Provide the [X, Y] coordinate of the cell's center where the given text is located.  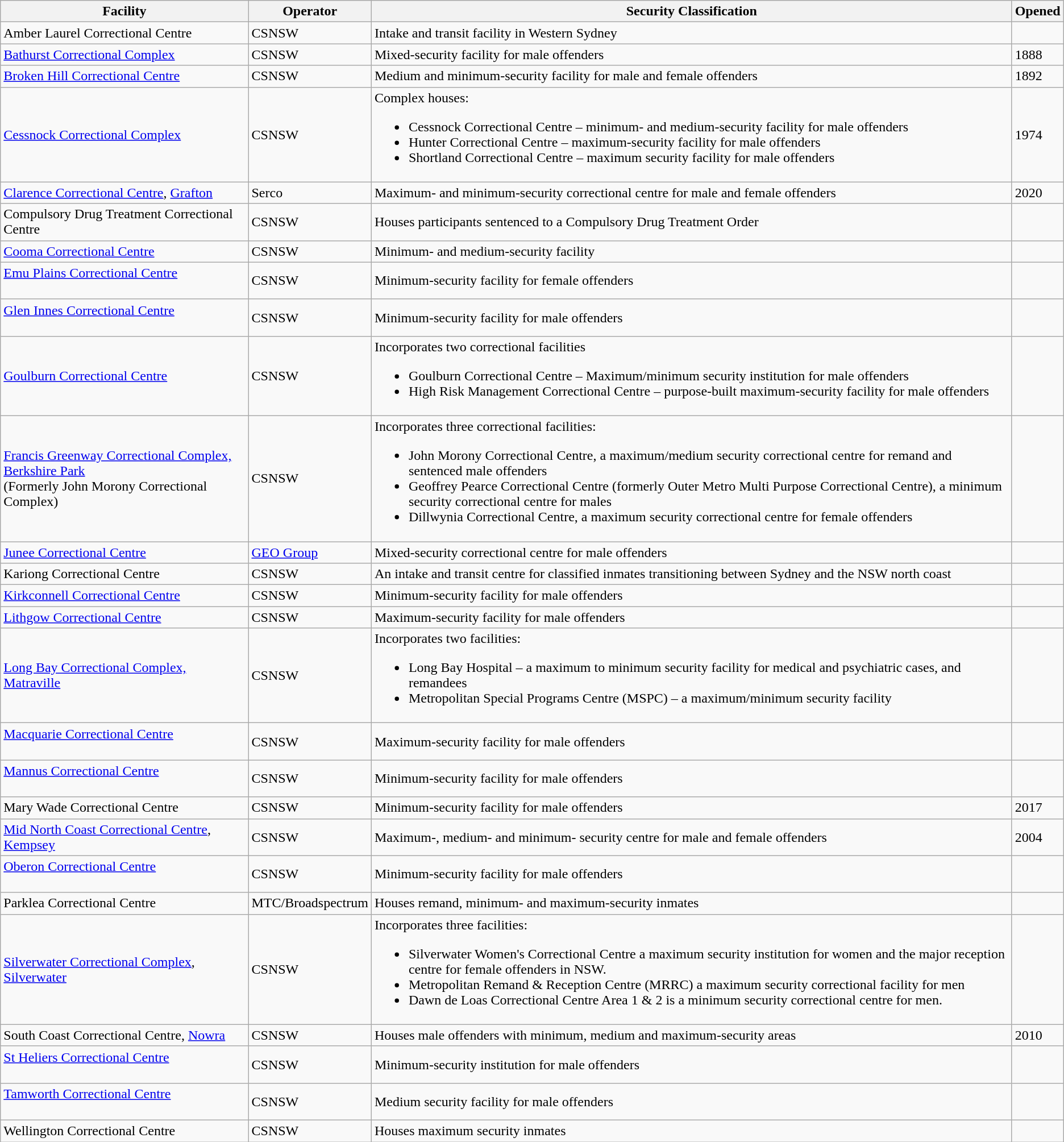
Intake and transit facility in Western Sydney [691, 33]
Kariong Correctional Centre [124, 574]
Maximum- and minimum-security correctional centre for male and female offenders [691, 193]
Houses participants sentenced to a Compulsory Drug Treatment Order [691, 222]
Emu Plains Correctional Centre [124, 281]
Minimum-security institution for male offenders [691, 1064]
Kirkconnell Correctional Centre [124, 596]
Medium and minimum-security facility for male and female offenders [691, 76]
Silverwater Correctional Complex, Silverwater [124, 969]
Glen Innes Correctional Centre [124, 317]
Broken Hill Correctional Centre [124, 76]
Wellington Correctional Centre [124, 1131]
1892 [1038, 76]
Mary Wade Correctional Centre [124, 808]
Long Bay Correctional Complex, Matraville [124, 675]
1974 [1038, 134]
Macquarie Correctional Centre [124, 741]
Houses remand, minimum- and maximum-security inmates [691, 903]
Amber Laurel Correctional Centre [124, 33]
Serco [310, 193]
Cessnock Correctional Complex [124, 134]
Mannus Correctional Centre [124, 779]
Houses male offenders with minimum, medium and maximum-security areas [691, 1035]
An intake and transit centre for classified inmates transitioning between Sydney and the NSW north coast [691, 574]
Junee Correctional Centre [124, 552]
Parklea Correctional Centre [124, 903]
1888 [1038, 55]
MTC/Broadspectrum [310, 903]
Operator [310, 11]
Tamworth Correctional Centre [124, 1102]
2010 [1038, 1035]
Medium security facility for male offenders [691, 1102]
Facility [124, 11]
South Coast Correctional Centre, Nowra [124, 1035]
2017 [1038, 808]
Minimum-security facility for female offenders [691, 281]
Security Classification [691, 11]
Lithgow Correctional Centre [124, 617]
Francis Greenway Correctional Complex, Berkshire Park(Formerly John Morony Correctional Complex) [124, 479]
Houses maximum security inmates [691, 1131]
Oberon Correctional Centre [124, 874]
2004 [1038, 837]
GEO Group [310, 552]
Mixed-security correctional centre for male offenders [691, 552]
Cooma Correctional Centre [124, 251]
Opened [1038, 11]
Bathurst Correctional Complex [124, 55]
Compulsory Drug Treatment Correctional Centre [124, 222]
Maximum-, medium- and minimum- security centre for male and female offenders [691, 837]
Mixed-security facility for male offenders [691, 55]
Mid North Coast Correctional Centre, Kempsey [124, 837]
2020 [1038, 193]
St Heliers Correctional Centre [124, 1064]
Minimum- and medium-security facility [691, 251]
Goulburn Correctional Centre [124, 376]
Clarence Correctional Centre, Grafton [124, 193]
